For the text-containing cell, return its midpoint in (X, Y) coordinate format. 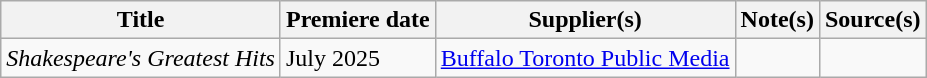
July 2025 (358, 58)
Shakespeare's Greatest Hits (141, 58)
Title (141, 20)
Source(s) (872, 20)
Note(s) (777, 20)
Buffalo Toronto Public Media (585, 58)
Supplier(s) (585, 20)
Premiere date (358, 20)
